Detect which cell encompasses the target text, then output its (X, Y) center coordinate. 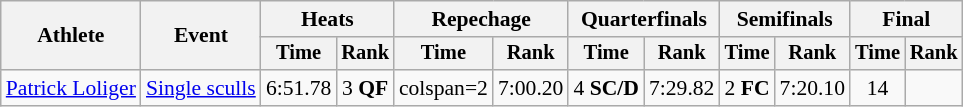
Semifinals (784, 19)
7:20.10 (812, 88)
Patrick Loliger (71, 88)
Athlete (71, 36)
4 SC/D (606, 88)
Final (906, 19)
6:51.78 (298, 88)
2 FC (746, 88)
Single sculls (201, 88)
3 QF (365, 88)
7:00.20 (530, 88)
Event (201, 36)
14 (878, 88)
Repechage (482, 19)
colspan=2 (444, 88)
Quarterfinals (644, 19)
Heats (328, 19)
7:29.82 (682, 88)
